Provide the (X, Y) coordinate of the cell's center where the given text is located.  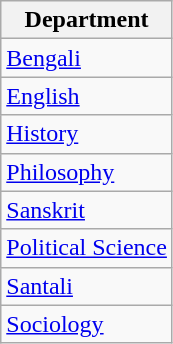
English (87, 96)
Sociology (87, 324)
Sanskrit (87, 210)
Department (87, 20)
Bengali (87, 58)
Political Science (87, 248)
Santali (87, 286)
Philosophy (87, 172)
History (87, 134)
